Scan for the cell matching the given text and deliver its (x, y) coordinate at center. 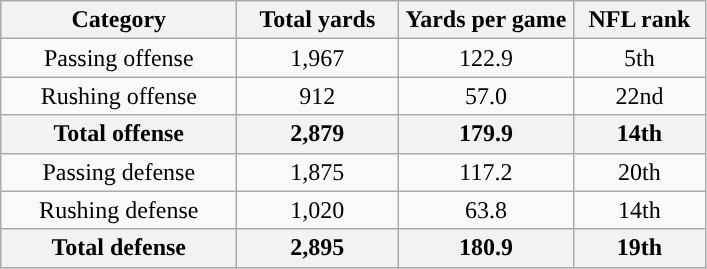
22nd (640, 96)
2,895 (318, 248)
Yards per game (486, 20)
912 (318, 96)
19th (640, 248)
Passing defense (119, 172)
Category (119, 20)
1,020 (318, 210)
Total offense (119, 134)
Rushing offense (119, 96)
Total defense (119, 248)
179.9 (486, 134)
5th (640, 58)
2,879 (318, 134)
Total yards (318, 20)
117.2 (486, 172)
180.9 (486, 248)
NFL rank (640, 20)
57.0 (486, 96)
20th (640, 172)
Passing offense (119, 58)
63.8 (486, 210)
122.9 (486, 58)
1,875 (318, 172)
Rushing defense (119, 210)
1,967 (318, 58)
